Determine the (x, y) coordinate at the center of the cell enclosing the given text.  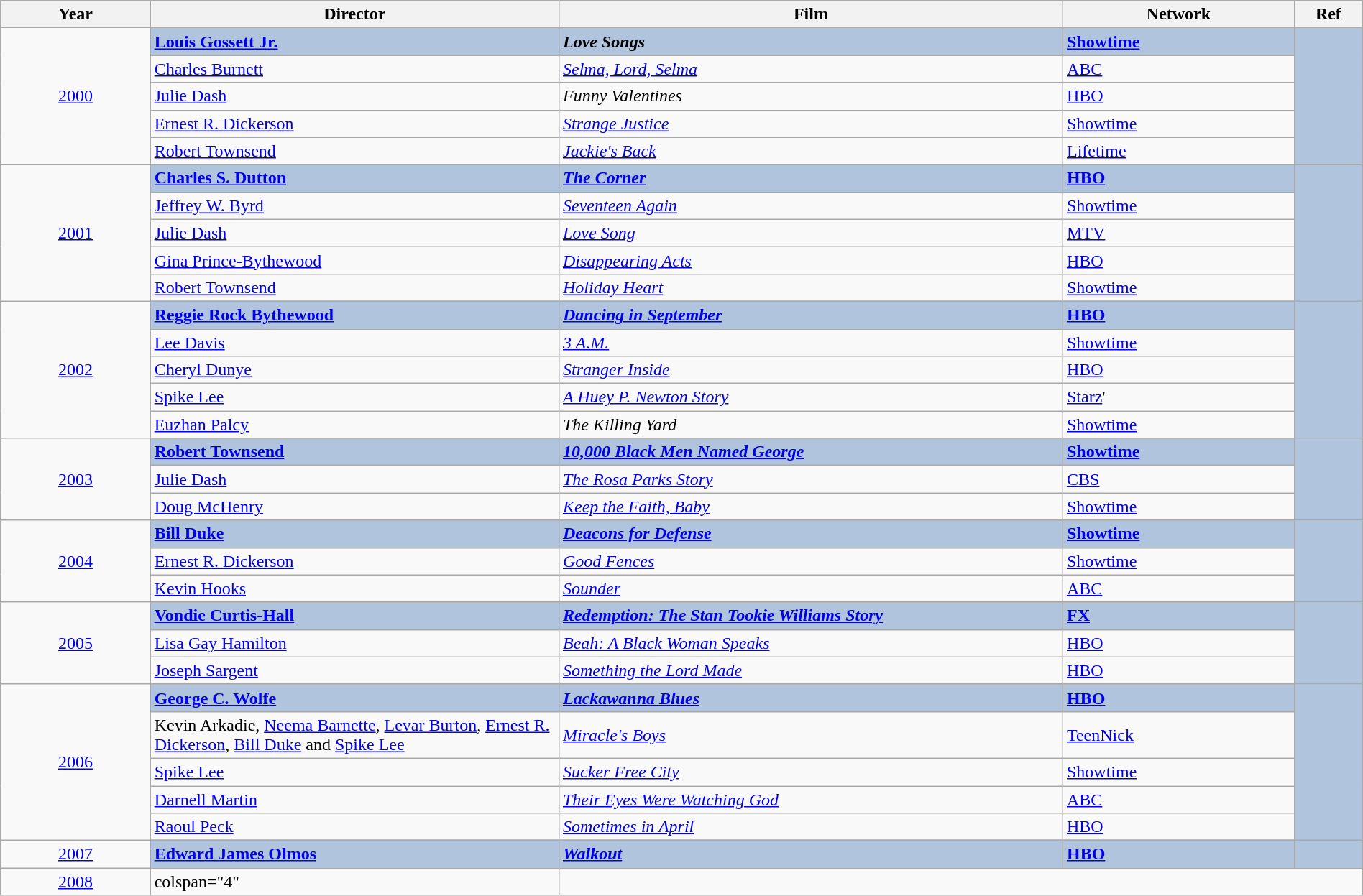
Gina Prince-Bythewood (354, 260)
Joseph Sargent (354, 670)
Doug McHenry (354, 507)
Redemption: The Stan Tookie Williams Story (811, 616)
Sucker Free City (811, 772)
Edward James Olmos (354, 854)
Keep the Faith, Baby (811, 507)
2001 (75, 233)
Their Eyes Were Watching God (811, 800)
2007 (75, 854)
Seventeen Again (811, 205)
George C. Wolfe (354, 698)
Stranger Inside (811, 370)
2002 (75, 369)
Kevin Hooks (354, 588)
Euzhan Palcy (354, 425)
Funny Valentines (811, 96)
Miracle's Boys (811, 734)
Reggie Rock Bythewood (354, 315)
The Killing Yard (811, 425)
Darnell Martin (354, 800)
3 A.M. (811, 343)
Year (75, 14)
Cheryl Dunye (354, 370)
Jackie's Back (811, 151)
CBS (1178, 479)
2006 (75, 762)
MTV (1178, 233)
2000 (75, 96)
Good Fences (811, 561)
Lackawanna Blues (811, 698)
2004 (75, 561)
Dancing in September (811, 315)
Love Song (811, 233)
Walkout (811, 854)
Charles Burnett (354, 69)
Holiday Heart (811, 287)
TeenNick (1178, 734)
Film (811, 14)
A Huey P. Newton Story (811, 397)
Bill Duke (354, 534)
Strange Justice (811, 124)
10,000 Black Men Named George (811, 452)
Network (1178, 14)
Louis Gossett Jr. (354, 42)
Lee Davis (354, 343)
Starz' (1178, 397)
Jeffrey W. Byrd (354, 205)
Lifetime (1178, 151)
Love Songs (811, 42)
Sounder (811, 588)
Vondie Curtis-Hall (354, 616)
Disappearing Acts (811, 260)
Something the Lord Made (811, 670)
Charles S. Dutton (354, 178)
Deacons for Defense (811, 534)
Raoul Peck (354, 827)
Sometimes in April (811, 827)
Lisa Gay Hamilton (354, 643)
colspan="4" (354, 882)
2005 (75, 643)
Selma, Lord, Selma (811, 69)
Kevin Arkadie, Neema Barnette, Levar Burton, Ernest R. Dickerson, Bill Duke and Spike Lee (354, 734)
The Corner (811, 178)
Beah: A Black Woman Speaks (811, 643)
FX (1178, 616)
2003 (75, 479)
Ref (1328, 14)
2008 (75, 882)
The Rosa Parks Story (811, 479)
Director (354, 14)
